Return (x, y) of the center of cell containing provided text 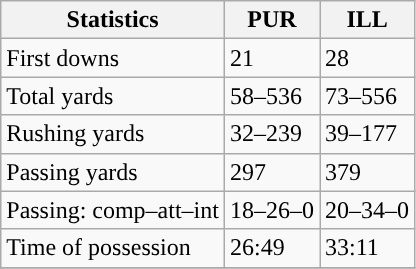
ILL (368, 20)
18–26–0 (272, 210)
26:49 (272, 248)
33:11 (368, 248)
297 (272, 172)
First downs (113, 58)
Total yards (113, 96)
Rushing yards (113, 134)
Time of possession (113, 248)
28 (368, 58)
Passing: comp–att–int (113, 210)
Statistics (113, 20)
32–239 (272, 134)
PUR (272, 20)
73–556 (368, 96)
39–177 (368, 134)
379 (368, 172)
20–34–0 (368, 210)
Passing yards (113, 172)
58–536 (272, 96)
21 (272, 58)
